Locate the cell with the specified text and output its (x, y) center coordinate. 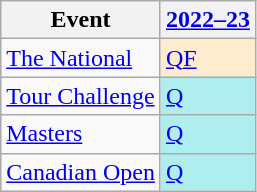
Event (81, 20)
QF (208, 58)
Canadian Open (81, 172)
Masters (81, 134)
2022–23 (208, 20)
The National (81, 58)
Tour Challenge (81, 96)
